For the text-containing cell, return its midpoint in [X, Y] coordinate format. 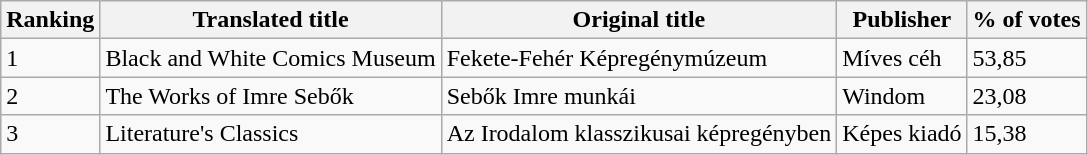
Képes kiadó [902, 134]
Sebők Imre munkái [639, 96]
Publisher [902, 20]
Windom [902, 96]
23,08 [1026, 96]
2 [50, 96]
1 [50, 58]
Black and White Comics Museum [270, 58]
Literature's Classics [270, 134]
3 [50, 134]
Az Irodalom klasszikusai képregényben [639, 134]
15,38 [1026, 134]
Fekete-Fehér Képregénymúzeum [639, 58]
53,85 [1026, 58]
The Works of Imre Sebők [270, 96]
Míves céh [902, 58]
% of votes [1026, 20]
Translated title [270, 20]
Original title [639, 20]
Ranking [50, 20]
